Return the [X, Y] coordinate for the center point of the cell that contains the specified text.  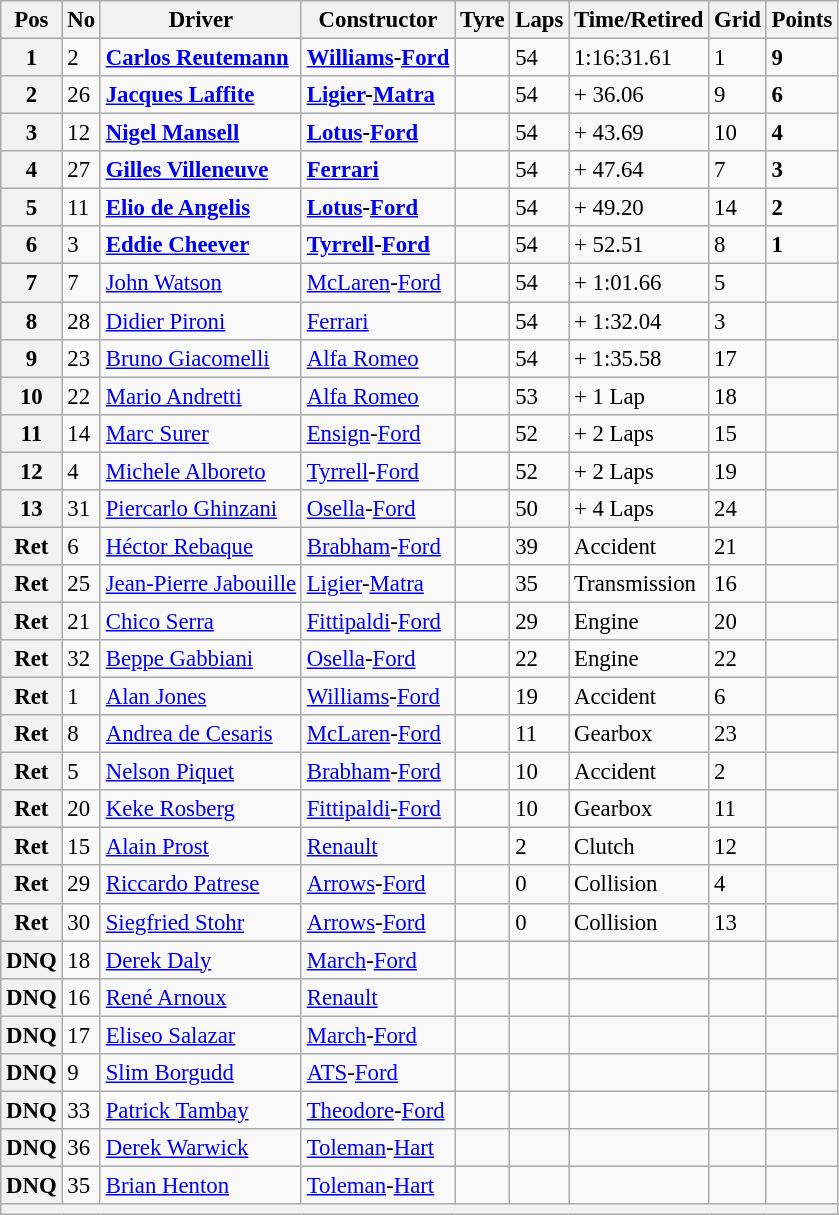
30 [81, 922]
Ensign-Ford [378, 433]
53 [540, 396]
39 [540, 546]
27 [81, 170]
+ 4 Laps [639, 509]
Time/Retired [639, 20]
31 [81, 509]
+ 1 Lap [639, 396]
Marc Surer [200, 433]
Grid [738, 20]
John Watson [200, 283]
Siegfried Stohr [200, 922]
Alan Jones [200, 697]
Slim Borgudd [200, 1073]
+ 1:35.58 [639, 358]
Héctor Rebaque [200, 546]
26 [81, 95]
Brian Henton [200, 1185]
Patrick Tambay [200, 1110]
Laps [540, 20]
ATS-Ford [378, 1073]
Jacques Laffite [200, 95]
50 [540, 509]
Piercarlo Ghinzani [200, 509]
René Arnoux [200, 997]
Bruno Giacomelli [200, 358]
Points [802, 20]
Michele Alboreto [200, 471]
Keke Rosberg [200, 809]
Eliseo Salazar [200, 1035]
Riccardo Patrese [200, 885]
Andrea de Cesaris [200, 734]
No [81, 20]
+ 49.20 [639, 208]
+ 52.51 [639, 245]
Pos [32, 20]
Gilles Villeneuve [200, 170]
33 [81, 1110]
+ 1:32.04 [639, 321]
Derek Warwick [200, 1148]
Alain Prost [200, 847]
+ 47.64 [639, 170]
Elio de Angelis [200, 208]
Didier Pironi [200, 321]
36 [81, 1148]
25 [81, 584]
Mario Andretti [200, 396]
Carlos Reutemann [200, 58]
24 [738, 509]
28 [81, 321]
32 [81, 659]
Beppe Gabbiani [200, 659]
+ 36.06 [639, 95]
Chico Serra [200, 621]
Nigel Mansell [200, 133]
Transmission [639, 584]
Constructor [378, 20]
Theodore-Ford [378, 1110]
+ 1:01.66 [639, 283]
Driver [200, 20]
Tyre [482, 20]
Derek Daly [200, 960]
Nelson Piquet [200, 772]
1:16:31.61 [639, 58]
+ 43.69 [639, 133]
Clutch [639, 847]
Jean-Pierre Jabouille [200, 584]
Eddie Cheever [200, 245]
